Output the (X, Y) coordinate of the center of the cell containing the given text.  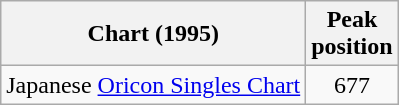
Peakposition (352, 34)
Chart (1995) (154, 34)
677 (352, 85)
Japanese Oricon Singles Chart (154, 85)
